Scan for the cell matching the given text and deliver its [X, Y] coordinate at center. 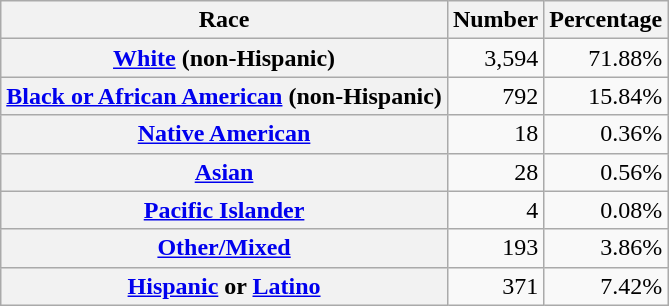
Black or African American (non-Hispanic) [224, 96]
792 [495, 96]
71.88% [606, 58]
371 [495, 286]
Race [224, 20]
15.84% [606, 96]
0.36% [606, 134]
Hispanic or Latino [224, 286]
Pacific Islander [224, 210]
Native American [224, 134]
3.86% [606, 248]
3,594 [495, 58]
White (non-Hispanic) [224, 58]
4 [495, 210]
Number [495, 20]
28 [495, 172]
0.56% [606, 172]
193 [495, 248]
Other/Mixed [224, 248]
0.08% [606, 210]
7.42% [606, 286]
Asian [224, 172]
18 [495, 134]
Percentage [606, 20]
